Search for the cell housing the specified text and yield its (x, y) center coordinate. 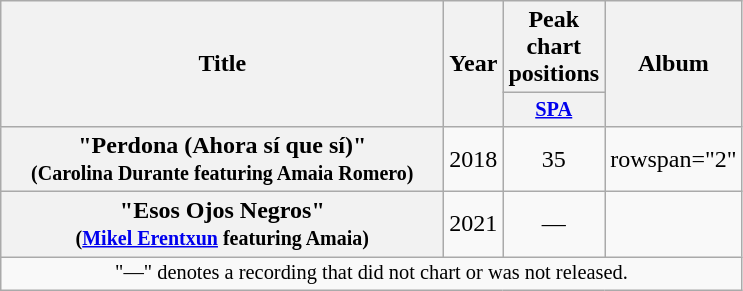
Peak chart positions (554, 47)
Year (474, 64)
2021 (474, 224)
Album (674, 64)
35 (554, 158)
— (554, 224)
SPA (554, 110)
rowspan="2" (674, 158)
"—" denotes a recording that did not chart or was not released. (372, 274)
"Perdona (Ahora sí que sí)"(Carolina Durante featuring Amaia Romero) (222, 158)
Title (222, 64)
"Esos Ojos Negros"(Mikel Erentxun featuring Amaia) (222, 224)
2018 (474, 158)
